Capture the cell that displays the provided text and extract its [X, Y] central coordinate. 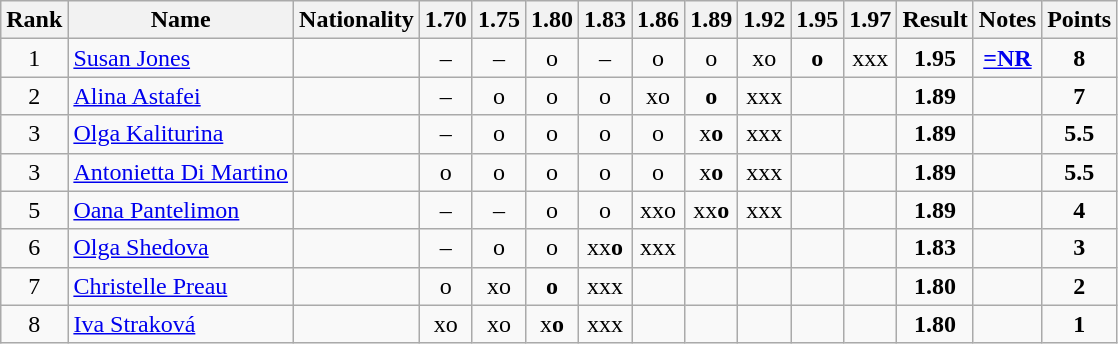
Susan Jones [181, 58]
Points [1080, 20]
Result [935, 20]
Notes [1007, 20]
Oana Pantelimon [181, 210]
Antonietta Di Martino [181, 172]
Olga Kaliturina [181, 134]
Name [181, 20]
Nationality [357, 20]
1.97 [870, 20]
1.70 [446, 20]
1.86 [658, 20]
Iva Straková [181, 324]
1.92 [764, 20]
1.75 [498, 20]
4 [1080, 210]
Rank [34, 20]
=NR [1007, 58]
Christelle Preau [181, 286]
5 [34, 210]
Alina Astafei [181, 96]
6 [34, 248]
Olga Shedova [181, 248]
